Identify which cell holds the provided text, then report its (X, Y) central coordinate. 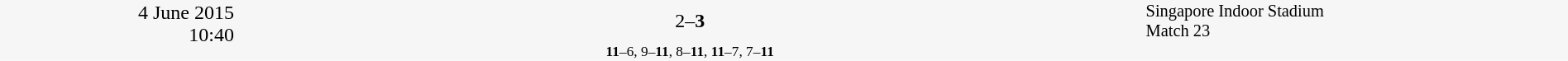
4 June 201510:40 (117, 30)
Singapore Indoor StadiumMatch 23 (1356, 21)
11–6, 9–11, 8–11, 11–7, 7–11 (690, 51)
2–3 (690, 21)
